Return the [X, Y] coordinate for the center point of the cell that contains the specified text.  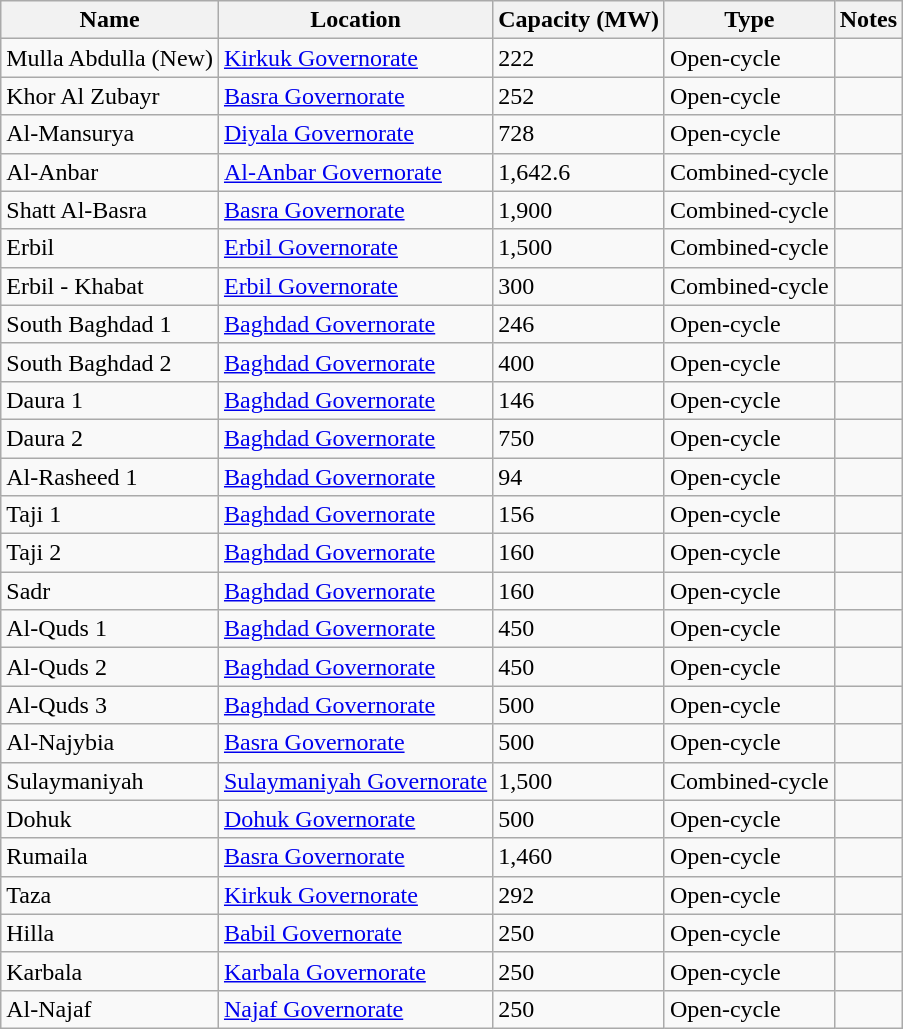
246 [579, 324]
Sulaymaniyah [110, 781]
Daura 2 [110, 438]
Al-Rasheed 1 [110, 477]
South Baghdad 2 [110, 362]
Diyala Governorate [355, 134]
Sulaymaniyah Governorate [355, 781]
Taji 2 [110, 553]
Location [355, 20]
94 [579, 477]
Babil Governorate [355, 933]
400 [579, 362]
1,460 [579, 857]
Hilla [110, 933]
Al-Quds 2 [110, 667]
Daura 1 [110, 400]
Name [110, 20]
Najaf Governorate [355, 1009]
Dohuk [110, 819]
Mulla Abdulla (New) [110, 58]
Notes [868, 20]
156 [579, 515]
Al-Quds 3 [110, 705]
Karbala Governorate [355, 971]
Taji 1 [110, 515]
750 [579, 438]
Karbala [110, 971]
252 [579, 96]
Khor Al Zubayr [110, 96]
728 [579, 134]
Al-Najybia [110, 743]
Dohuk Governorate [355, 819]
Erbil - Khabat [110, 286]
South Baghdad 1 [110, 324]
Capacity (MW) [579, 20]
Erbil [110, 248]
Rumaila [110, 857]
Type [749, 20]
Shatt Al-Basra [110, 210]
146 [579, 400]
Al-Anbar [110, 172]
222 [579, 58]
300 [579, 286]
Al-Mansurya [110, 134]
1,900 [579, 210]
1,642.6 [579, 172]
Sadr [110, 591]
Al-Quds 1 [110, 629]
Taza [110, 895]
Al-Najaf [110, 1009]
Al-Anbar Governorate [355, 172]
292 [579, 895]
